Detect which cell encompasses the target text, then output its [x, y] center coordinate. 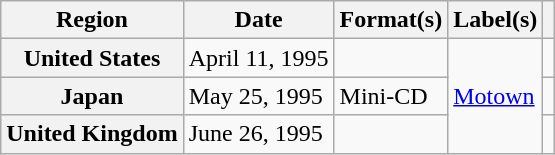
Motown [496, 96]
United Kingdom [92, 134]
May 25, 1995 [258, 96]
Mini-CD [391, 96]
Format(s) [391, 20]
Date [258, 20]
Region [92, 20]
Japan [92, 96]
April 11, 1995 [258, 58]
Label(s) [496, 20]
United States [92, 58]
June 26, 1995 [258, 134]
